Detect which cell encompasses the target text, then output its [X, Y] center coordinate. 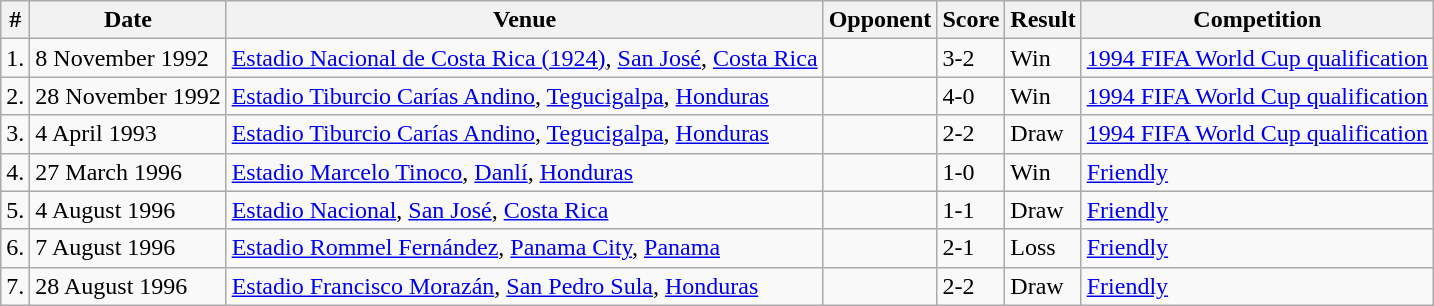
7 August 1996 [128, 248]
8 November 1992 [128, 58]
28 August 1996 [128, 286]
Estadio Rommel Fernández, Panama City, Panama [524, 248]
Score [971, 20]
1-1 [971, 210]
6. [16, 248]
Venue [524, 20]
2-1 [971, 248]
1-0 [971, 172]
2. [16, 96]
4 April 1993 [128, 134]
3. [16, 134]
Estadio Nacional, San José, Costa Rica [524, 210]
Estadio Nacional de Costa Rica (1924), San José, Costa Rica [524, 58]
27 March 1996 [128, 172]
Date [128, 20]
4-0 [971, 96]
Opponent [880, 20]
4 August 1996 [128, 210]
1. [16, 58]
4. [16, 172]
Competition [1257, 20]
Estadio Marcelo Tinoco, Danlí, Honduras [524, 172]
3-2 [971, 58]
Estadio Francisco Morazán, San Pedro Sula, Honduras [524, 286]
# [16, 20]
Result [1043, 20]
28 November 1992 [128, 96]
7. [16, 286]
5. [16, 210]
Loss [1043, 248]
